Provide the [X, Y] coordinate of the cell's center where the given text is located.  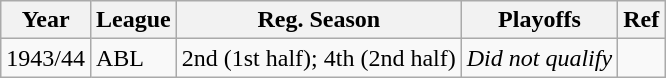
Year [46, 20]
1943/44 [46, 58]
League [133, 20]
Playoffs [539, 20]
2nd (1st half); 4th (2nd half) [318, 58]
Did not qualify [539, 58]
Reg. Season [318, 20]
Ref [642, 20]
ABL [133, 58]
